Provide the (X, Y) coordinate of the cell's center where the given text is located.  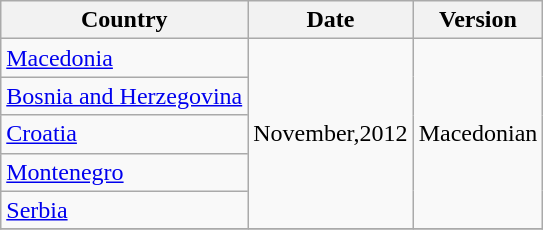
Version (478, 20)
November,2012 (330, 134)
Croatia (124, 134)
Date (330, 20)
Serbia (124, 210)
Macedonia (124, 58)
Macedonian (478, 134)
Country (124, 20)
Bosnia and Herzegovina (124, 96)
Montenegro (124, 172)
